For the text-containing cell, return its midpoint in [x, y] coordinate format. 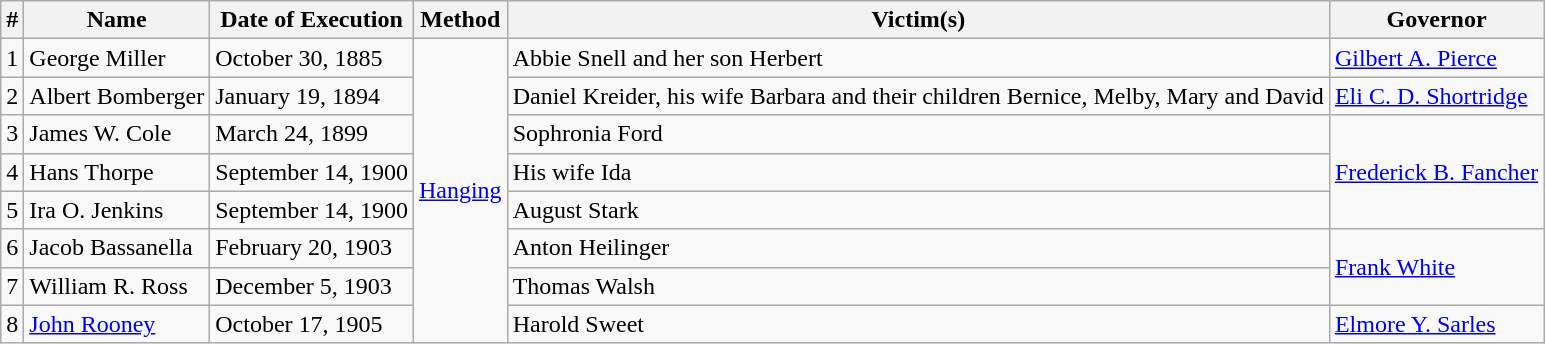
Gilbert A. Pierce [1436, 58]
October 30, 1885 [312, 58]
1 [12, 58]
February 20, 1903 [312, 248]
3 [12, 134]
Date of Execution [312, 20]
6 [12, 248]
Harold Sweet [918, 324]
Anton Heilinger [918, 248]
Sophronia Ford [918, 134]
5 [12, 210]
October 17, 1905 [312, 324]
Abbie Snell and her son Herbert [918, 58]
Name [117, 20]
George Miller [117, 58]
Daniel Kreider, his wife Barbara and their children Bernice, Melby, Mary and David [918, 96]
Ira O. Jenkins [117, 210]
Frederick B. Fancher [1436, 172]
Hans Thorpe [117, 172]
William R. Ross [117, 286]
Eli C. D. Shortridge [1436, 96]
January 19, 1894 [312, 96]
8 [12, 324]
Jacob Bassanella [117, 248]
Frank White [1436, 267]
Governor [1436, 20]
March 24, 1899 [312, 134]
# [12, 20]
Albert Bomberger [117, 96]
Hanging [460, 191]
Victim(s) [918, 20]
Elmore Y. Sarles [1436, 324]
Thomas Walsh [918, 286]
Method [460, 20]
August Stark [918, 210]
James W. Cole [117, 134]
7 [12, 286]
2 [12, 96]
John Rooney [117, 324]
4 [12, 172]
His wife Ida [918, 172]
December 5, 1903 [312, 286]
